Search for the cell housing the specified text and yield its (X, Y) center coordinate. 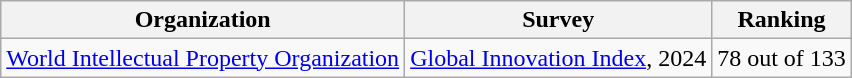
78 out of 133 (782, 58)
Organization (203, 20)
World Intellectual Property Organization (203, 58)
Global Innovation Index, 2024 (558, 58)
Ranking (782, 20)
Survey (558, 20)
